Find where the given text appears and provide that cell's center as [X, Y] coordinate. 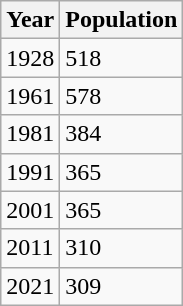
578 [122, 96]
Year [30, 20]
1991 [30, 172]
2021 [30, 286]
2001 [30, 210]
310 [122, 248]
384 [122, 134]
1961 [30, 96]
Population [122, 20]
1981 [30, 134]
2011 [30, 248]
518 [122, 58]
309 [122, 286]
1928 [30, 58]
